Identify which cell holds the provided text, then report its (X, Y) central coordinate. 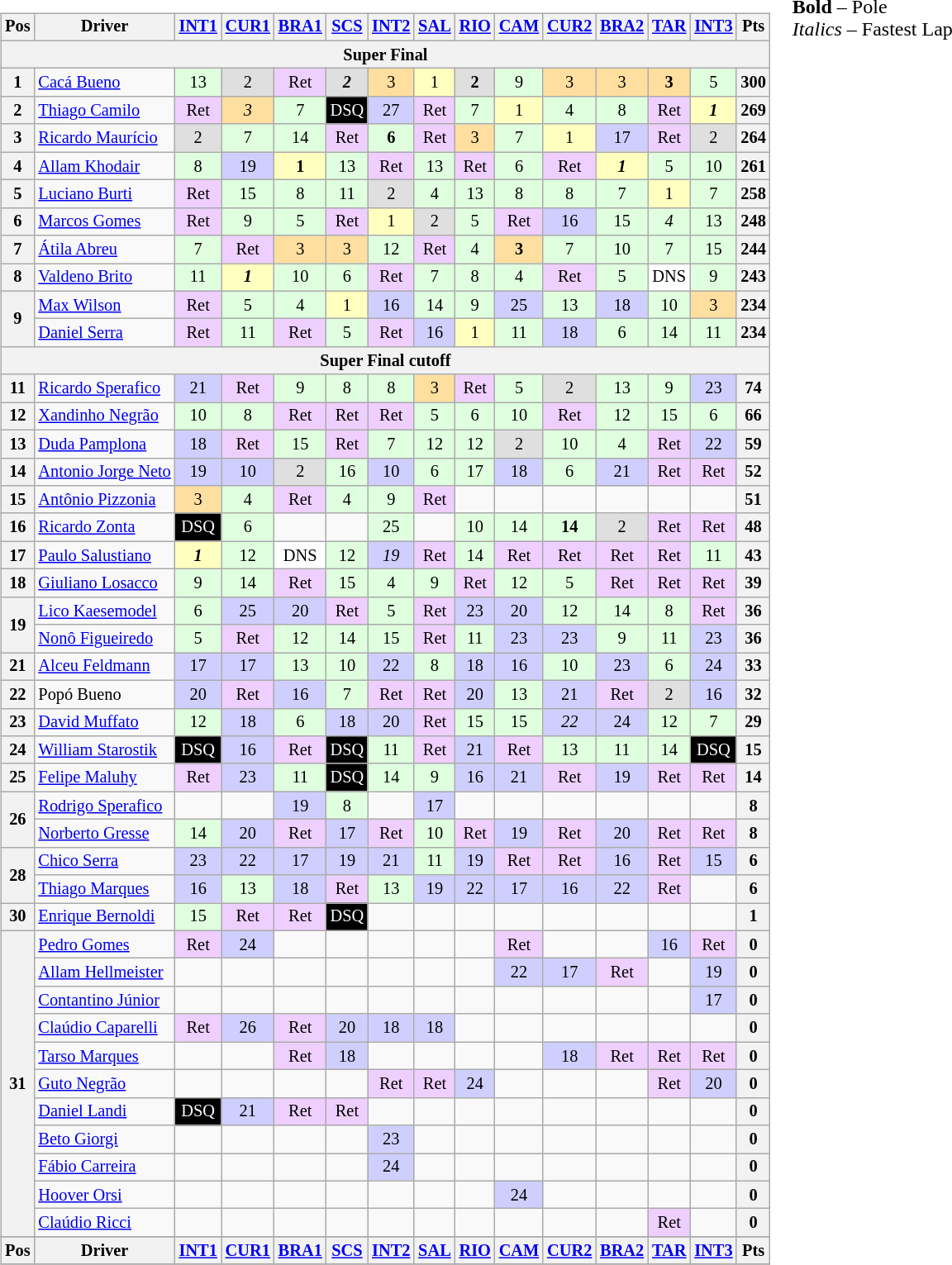
30 (17, 917)
Norberto Gresse (104, 834)
74 (753, 388)
Ricardo Maurício (104, 138)
Hoover Orsi (104, 1195)
Allam Khodair (104, 166)
David Muffato (104, 722)
Fábio Carreira (104, 1168)
Paulo Salustiano (104, 555)
39 (753, 583)
Nonô Figueiredo (104, 639)
Thiago Marques (104, 889)
Átila Abreu (104, 250)
243 (753, 278)
52 (753, 472)
59 (753, 444)
Antônio Pizzonia (104, 500)
Ricardo Zonta (104, 527)
269 (753, 111)
Xandinho Negrão (104, 416)
43 (753, 555)
258 (753, 194)
Popó Bueno (104, 694)
248 (753, 221)
31 (17, 1083)
27 (391, 111)
Antonio Jorge Neto (104, 472)
Beto Giorgi (104, 1139)
William Starostik (104, 750)
33 (753, 667)
Super Final cutoff (385, 361)
300 (753, 83)
Claúdio Caparelli (104, 1028)
Daniel Serra (104, 333)
Felipe Maluhy (104, 778)
Lico Kaesemodel (104, 611)
Claúdio Ricci (104, 1223)
Super Final (385, 55)
Max Wilson (104, 305)
Luciano Burti (104, 194)
48 (753, 527)
244 (753, 250)
Allam Hellmeister (104, 973)
Valdeno Brito (104, 278)
Thiago Camilo (104, 111)
Marcos Gomes (104, 221)
28 (17, 874)
Enrique Bernoldi (104, 917)
Contantino Júnior (104, 1001)
32 (753, 694)
Cacá Bueno (104, 83)
29 (753, 722)
Ricardo Sperafico (104, 388)
264 (753, 138)
Pedro Gomes (104, 944)
51 (753, 500)
Tarso Marques (104, 1056)
261 (753, 166)
66 (753, 416)
Alceu Feldmann (104, 667)
Giuliano Losacco (104, 583)
Daniel Landi (104, 1111)
Duda Pamplona (104, 444)
Chico Serra (104, 861)
Rodrigo Sperafico (104, 806)
Guto Negrão (104, 1084)
